Search for the cell housing the specified text and yield its (x, y) center coordinate. 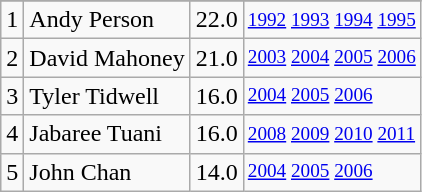
2 (12, 58)
2008 2009 2010 2011 (332, 134)
John Chan (107, 172)
2003 2004 2005 2006 (332, 58)
4 (12, 134)
Andy Person (107, 20)
3 (12, 96)
14.0 (216, 172)
Tyler Tidwell (107, 96)
22.0 (216, 20)
David Mahoney (107, 58)
Jabaree Tuani (107, 134)
5 (12, 172)
21.0 (216, 58)
1 (12, 20)
1992 1993 1994 1995 (332, 20)
